Provide the (X, Y) coordinate of the cell's center where the given text is located.  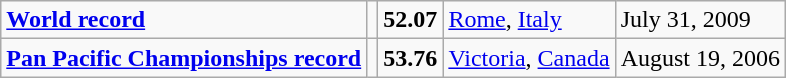
Victoria, Canada (529, 58)
World record (184, 20)
53.76 (410, 58)
July 31, 2009 (700, 20)
Pan Pacific Championships record (184, 58)
52.07 (410, 20)
August 19, 2006 (700, 58)
Rome, Italy (529, 20)
